Return [x, y] of the center of cell containing provided text 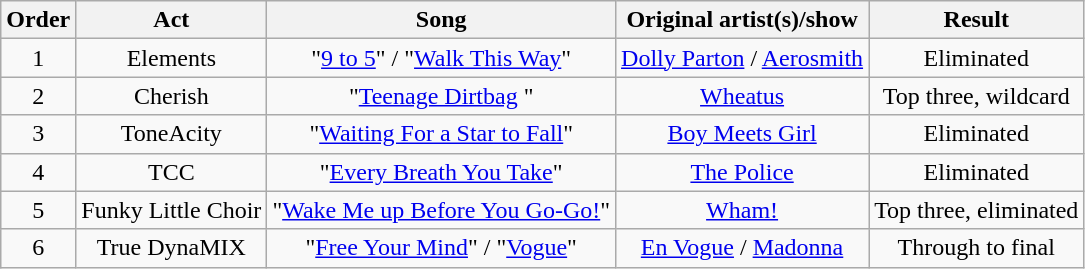
Song [442, 20]
5 [38, 210]
Boy Meets Girl [742, 134]
"Free Your Mind" / "Vogue" [442, 248]
Original artist(s)/show [742, 20]
Dolly Parton / Aerosmith [742, 58]
4 [38, 172]
TCC [172, 172]
Through to final [976, 248]
True DynaMIX [172, 248]
"9 to 5" / "Walk This Way" [442, 58]
"Every Breath You Take" [442, 172]
En Vogue / Madonna [742, 248]
3 [38, 134]
2 [38, 96]
Top three, wildcard [976, 96]
"Waiting For a Star to Fall" [442, 134]
1 [38, 58]
ToneAcity [172, 134]
The Police [742, 172]
Wham! [742, 210]
Wheatus [742, 96]
6 [38, 248]
"Wake Me up Before You Go-Go!" [442, 210]
Order [38, 20]
Act [172, 20]
Funky Little Choir [172, 210]
Result [976, 20]
"Teenage Dirtbag " [442, 96]
Elements [172, 58]
Cherish [172, 96]
Top three, eliminated [976, 210]
